Return [x, y] of the center of cell containing provided text 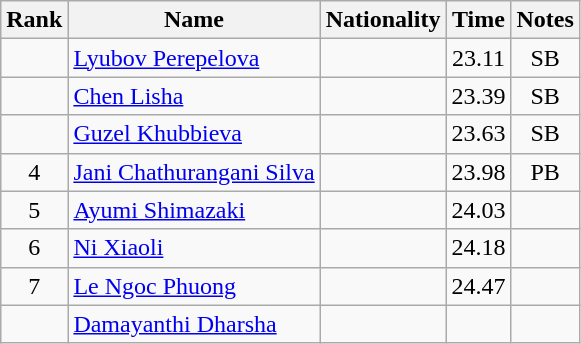
23.98 [478, 172]
7 [34, 286]
24.03 [478, 210]
5 [34, 210]
Jani Chathurangani Silva [194, 172]
23.11 [478, 58]
23.63 [478, 134]
PB [545, 172]
Le Ngoc Phuong [194, 286]
Notes [545, 20]
23.39 [478, 96]
24.47 [478, 286]
Ayumi Shimazaki [194, 210]
4 [34, 172]
Lyubov Perepelova [194, 58]
Ni Xiaoli [194, 248]
Name [194, 20]
6 [34, 248]
Chen Lisha [194, 96]
Guzel Khubbieva [194, 134]
Time [478, 20]
Nationality [383, 20]
Rank [34, 20]
24.18 [478, 248]
Damayanthi Dharsha [194, 324]
